Identify which cell holds the provided text, then report its (x, y) central coordinate. 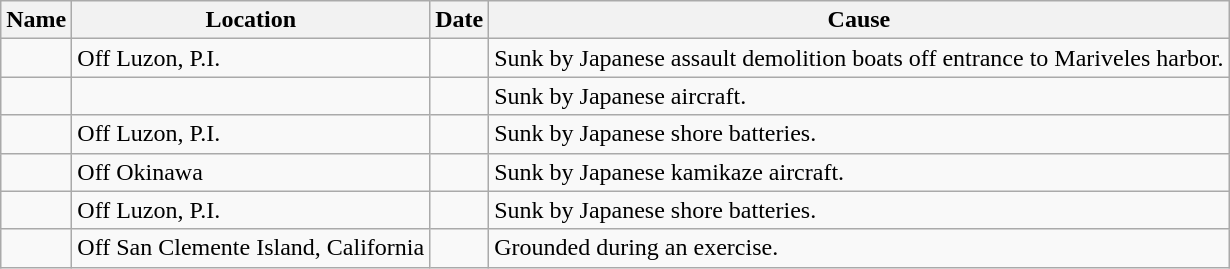
Grounded during an exercise. (859, 248)
Date (460, 20)
Sunk by Japanese kamikaze aircraft. (859, 172)
Off Okinawa (251, 172)
Cause (859, 20)
Sunk by Japanese aircraft. (859, 96)
Sunk by Japanese assault demolition boats off entrance to Mariveles harbor. (859, 58)
Name (36, 20)
Off San Clemente Island, California (251, 248)
Location (251, 20)
